Output the [x, y] coordinate of the center of the cell containing the given text.  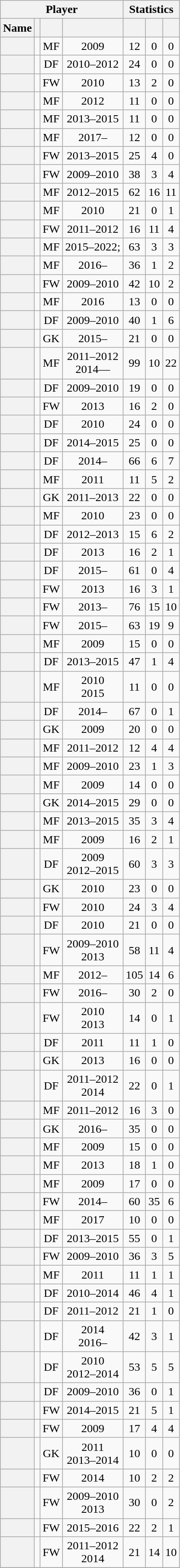
2012–2015 [93, 192]
55 [135, 1238]
29 [135, 802]
2012 [93, 101]
2014 [93, 1478]
Statistics [151, 10]
20102015 [93, 686]
61 [135, 571]
20 [135, 730]
66 [135, 461]
20102012–2014 [93, 1367]
20112013–2014 [93, 1453]
20142016– [93, 1336]
2017 [93, 1220]
2010–2014 [93, 1293]
2012–2013 [93, 534]
18 [135, 1165]
7 [171, 461]
47 [135, 662]
38 [135, 174]
58 [135, 950]
53 [135, 1367]
2017– [93, 137]
2013– [93, 607]
2010–2012 [93, 64]
76 [135, 607]
2015–2022; [93, 247]
2016 [93, 302]
2015–2016 [93, 1528]
67 [135, 711]
2011–2013 [93, 497]
9 [171, 625]
99 [135, 363]
46 [135, 1293]
40 [135, 320]
Name [17, 28]
105 [135, 975]
2011–20122014— [93, 363]
62 [135, 192]
20102013 [93, 1017]
20092012–2015 [93, 864]
2012– [93, 975]
Player [62, 10]
